Scan for the cell matching the given text and deliver its [X, Y] coordinate at center. 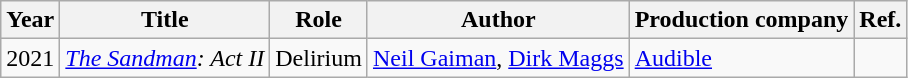
The Sandman: Act II [165, 58]
Delirium [319, 58]
Neil Gaiman, Dirk Maggs [498, 58]
Year [30, 20]
Audible [742, 58]
Production company [742, 20]
Role [319, 20]
Ref. [880, 20]
Author [498, 20]
Title [165, 20]
2021 [30, 58]
